Extract the (x, y) coordinate from the center of the cell holding the provided text.  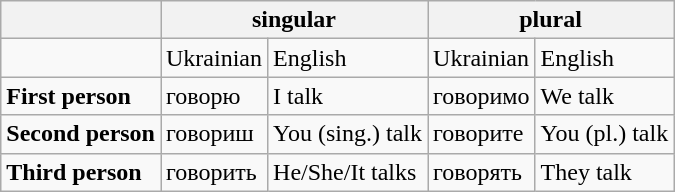
plural (551, 20)
говорю (214, 96)
говорять (482, 172)
He/She/It talks (348, 172)
singular (294, 20)
You (pl.) talk (604, 134)
Third person (81, 172)
You (sing.) talk (348, 134)
We talk (604, 96)
They talk (604, 172)
говориш (214, 134)
говоримо (482, 96)
говорите (482, 134)
I talk (348, 96)
говорить (214, 172)
First person (81, 96)
Second person (81, 134)
